For the text-containing cell, return its midpoint in (x, y) coordinate format. 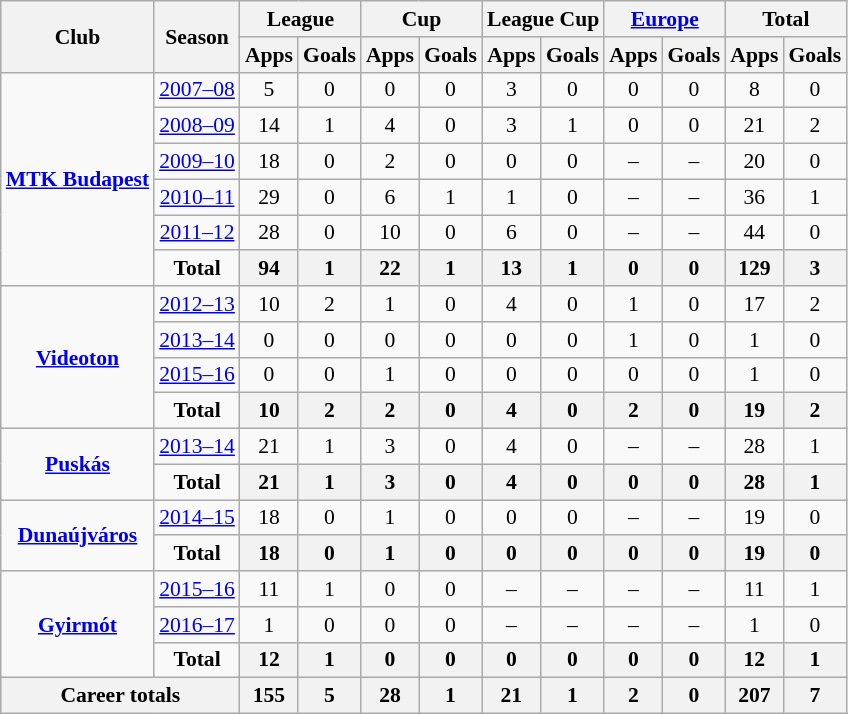
129 (754, 269)
29 (269, 197)
8 (754, 90)
Puskás (78, 464)
20 (754, 162)
2012–13 (197, 304)
207 (754, 696)
Videoton (78, 357)
2016–17 (197, 625)
94 (269, 269)
Club (78, 36)
13 (512, 269)
Career totals (120, 696)
14 (269, 126)
17 (754, 304)
7 (814, 696)
League Cup (543, 19)
Season (197, 36)
MTK Budapest (78, 179)
League (300, 19)
2011–12 (197, 233)
Europe (664, 19)
2014–15 (197, 518)
Gyirmót (78, 624)
44 (754, 233)
36 (754, 197)
2007–08 (197, 90)
22 (390, 269)
2009–10 (197, 162)
2010–11 (197, 197)
Dunaújváros (78, 536)
2008–09 (197, 126)
155 (269, 696)
Cup (422, 19)
